For the text-containing cell, return its midpoint in (x, y) coordinate format. 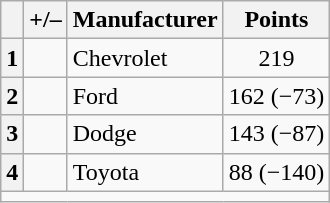
Manufacturer (145, 20)
88 (−140) (276, 172)
1 (12, 58)
Ford (145, 96)
+/– (46, 20)
219 (276, 58)
2 (12, 96)
Toyota (145, 172)
143 (−87) (276, 134)
Dodge (145, 134)
Chevrolet (145, 58)
162 (−73) (276, 96)
Points (276, 20)
4 (12, 172)
3 (12, 134)
